Return (X, Y) of the center of cell containing provided text 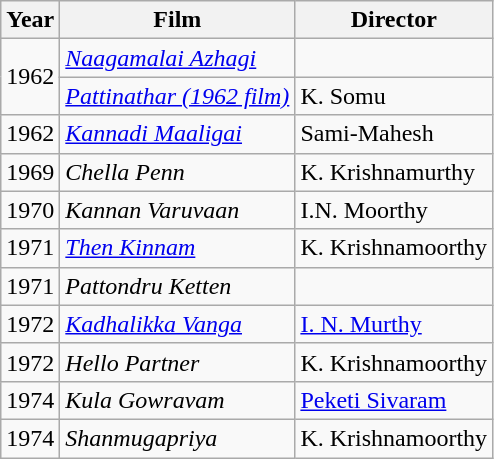
Pattondru Ketten (178, 286)
Chella Penn (178, 172)
1969 (30, 172)
Kannadi Maaligai (178, 134)
Hello Partner (178, 362)
Naagamalai Azhagi (178, 58)
Shanmugapriya (178, 438)
K. Somu (394, 96)
Director (394, 20)
Kadhalikka Vanga (178, 324)
Film (178, 20)
Kannan Varuvaan (178, 210)
Pattinathar (1962 film) (178, 96)
K. Krishnamurthy (394, 172)
I.N. Moorthy (394, 210)
Year (30, 20)
I. N. Murthy (394, 324)
Kula Gowravam (178, 400)
Then Kinnam (178, 248)
1970 (30, 210)
Peketi Sivaram (394, 400)
Sami-Mahesh (394, 134)
